Provide the (X, Y) coordinate of the cell's center where the given text is located.  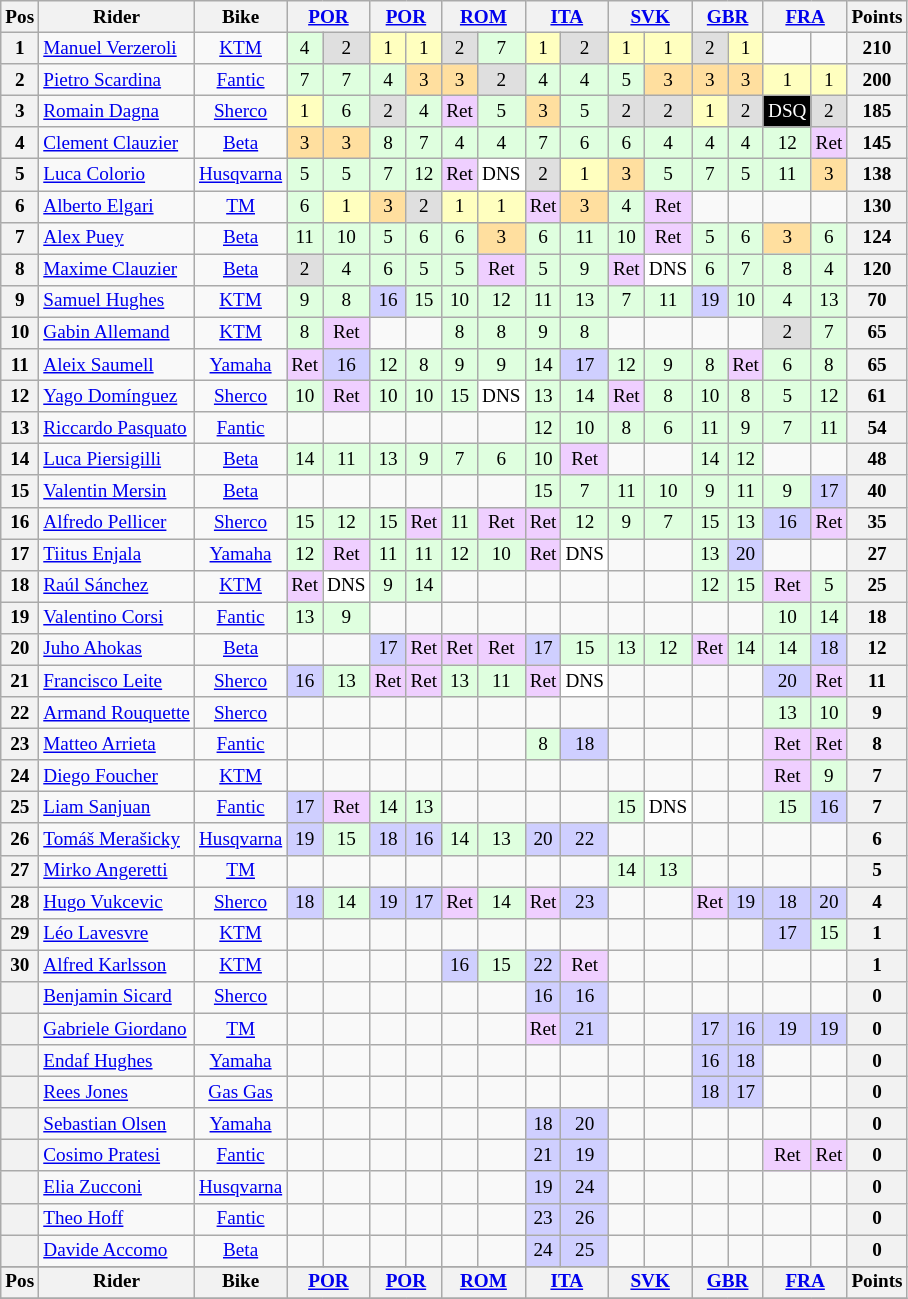
130 (877, 206)
200 (877, 80)
Valentino Corsi (117, 618)
Samuel Hughes (117, 301)
Benjamin Sicard (117, 997)
Endaf Hughes (117, 1061)
185 (877, 111)
145 (877, 143)
120 (877, 270)
Valentin Mersin (117, 491)
Pietro Scardina (117, 80)
124 (877, 238)
138 (877, 175)
30 (20, 966)
Alex Puey (117, 238)
DSQ (787, 111)
Romain Dagna (117, 111)
Matteo Arrieta (117, 744)
Juho Ahokas (117, 649)
Alfredo Pellicer (117, 523)
Yago Domínguez (117, 396)
Tiitus Enjala (117, 554)
61 (877, 396)
Elia Zucconi (117, 1187)
29 (20, 934)
54 (877, 428)
Liam Sanjuan (117, 808)
Sebastian Olsen (117, 1124)
Mirko Angeretti (117, 871)
Alfred Karlsson (117, 966)
Luca Piersigilli (117, 460)
48 (877, 460)
Gas Gas (240, 1092)
Gabriele Giordano (117, 1029)
Rees Jones (117, 1092)
28 (20, 902)
Davide Accomo (117, 1251)
Manuel Verzeroli (117, 48)
Tomáš Merašicky (117, 839)
Riccardo Pasquato (117, 428)
Raúl Sánchez (117, 586)
210 (877, 48)
Clement Clauzier (117, 143)
Francisco Leite (117, 681)
Gabin Allemand (117, 333)
Léo Lavesvre (117, 934)
Diego Foucher (117, 776)
Aleix Saumell (117, 365)
Hugo Vukcevic (117, 902)
Alberto Elgari (117, 206)
Maxime Clauzier (117, 270)
35 (877, 523)
Armand Rouquette (117, 713)
70 (877, 301)
Theo Hoff (117, 1219)
Cosimo Pratesi (117, 1156)
Luca Colorio (117, 175)
40 (877, 491)
